Search for the cell housing the specified text and yield its (X, Y) center coordinate. 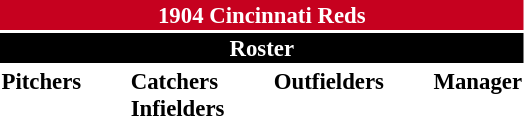
1904 Cincinnati Reds (262, 15)
Roster (262, 48)
